Find where the given text appears and provide that cell's center as (x, y) coordinate. 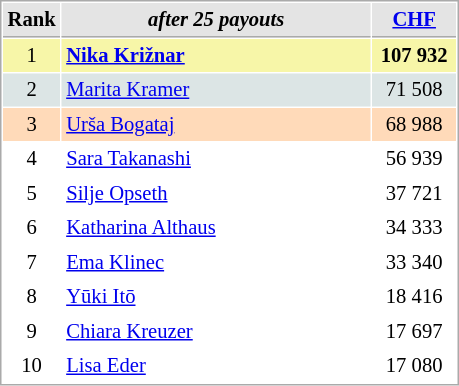
18 416 (414, 296)
71 508 (414, 90)
1 (32, 56)
Ema Klinec (216, 262)
after 25 payouts (216, 20)
17 697 (414, 332)
56 939 (414, 158)
Sara Takanashi (216, 158)
4 (32, 158)
Urša Bogataj (216, 124)
34 333 (414, 228)
2 (32, 90)
37 721 (414, 194)
Nika Križnar (216, 56)
Yūki Itō (216, 296)
Chiara Kreuzer (216, 332)
7 (32, 262)
Marita Kramer (216, 90)
Silje Opseth (216, 194)
5 (32, 194)
8 (32, 296)
9 (32, 332)
107 932 (414, 56)
Rank (32, 20)
10 (32, 366)
CHF (414, 20)
3 (32, 124)
68 988 (414, 124)
Katharina Althaus (216, 228)
33 340 (414, 262)
6 (32, 228)
Lisa Eder (216, 366)
17 080 (414, 366)
